Output the [X, Y] coordinate of the center of the cell containing the given text.  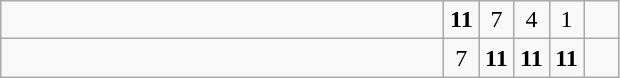
4 [532, 20]
1 [566, 20]
